From the cell containing the given text, extract its center point as (X, Y) coordinate. 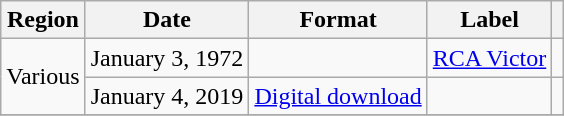
Region (43, 20)
Digital download (338, 96)
RCA Victor (490, 58)
Various (43, 77)
January 4, 2019 (167, 96)
Date (167, 20)
Format (338, 20)
Label (490, 20)
January 3, 1972 (167, 58)
